Return the [x, y] coordinate for the center point of the cell that contains the specified text.  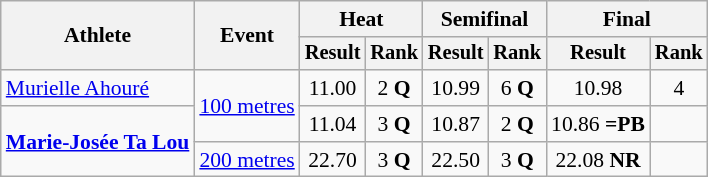
10.98 [598, 88]
Marie-Josée Ta Lou [98, 142]
10.99 [456, 88]
Final [627, 19]
Event [246, 36]
10.87 [456, 124]
11.04 [333, 124]
4 [679, 88]
Athlete [98, 36]
Murielle Ahouré [98, 88]
10.86 =PB [598, 124]
11.00 [333, 88]
3 Q [394, 124]
Semifinal [484, 19]
100 metres [246, 106]
6 Q [517, 88]
Heat [362, 19]
